Search for the cell housing the specified text and yield its (x, y) center coordinate. 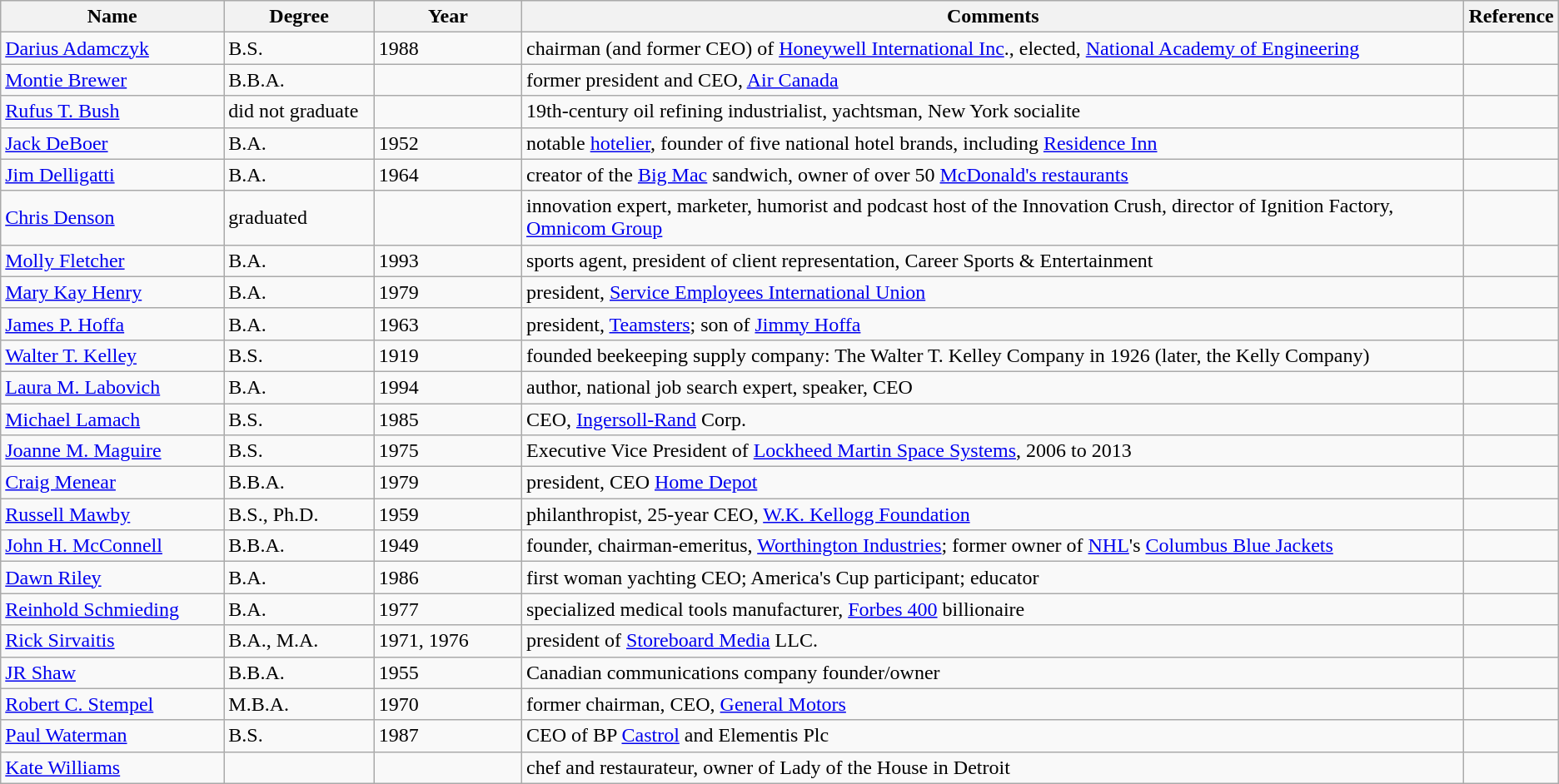
Laura M. Labovich (112, 387)
1994 (448, 387)
Jack DeBoer (112, 143)
19th-century oil refining industrialist, yachtsman, New York socialite (993, 112)
Paul Waterman (112, 736)
1985 (448, 419)
1970 (448, 704)
first woman yachting CEO; America's Cup participant; educator (993, 578)
Joanne M. Maguire (112, 451)
B.S., Ph.D. (299, 514)
sports agent, president of client representation, Career Sports & Entertainment (993, 261)
1993 (448, 261)
CEO of BP Castrol and Elementis Plc (993, 736)
notable hotelier, founder of five national hotel brands, including Residence Inn (993, 143)
Year (448, 17)
Rick Sirvaitis (112, 641)
Rufus T. Bush (112, 112)
Molly Fletcher (112, 261)
Name (112, 17)
Degree (299, 17)
Reinhold Schmieding (112, 609)
1949 (448, 546)
Dawn Riley (112, 578)
JR Shaw (112, 672)
Kate Williams (112, 767)
specialized medical tools manufacturer, Forbes 400 billionaire (993, 609)
1952 (448, 143)
chef and restaurateur, owner of Lady of the House in Detroit (993, 767)
1975 (448, 451)
James P. Hoffa (112, 324)
1986 (448, 578)
president, Service Employees International Union (993, 292)
John H. McConnell (112, 546)
Darius Adamczyk (112, 48)
creator of the Big Mac sandwich, owner of over 50 McDonald's restaurants (993, 175)
M.B.A. (299, 704)
Canadian communications company founder/owner (993, 672)
1964 (448, 175)
Montie Brewer (112, 80)
innovation expert, marketer, humorist and podcast host of the Innovation Crush, director of Ignition Factory, Omnicom Group (993, 218)
Chris Denson (112, 218)
president, CEO Home Depot (993, 483)
former president and CEO, Air Canada (993, 80)
philanthropist, 25-year CEO, W.K. Kellogg Foundation (993, 514)
president of Storeboard Media LLC. (993, 641)
Craig Menear (112, 483)
Robert C. Stempel (112, 704)
1955 (448, 672)
did not graduate (299, 112)
1988 (448, 48)
author, national job search expert, speaker, CEO (993, 387)
founder, chairman-emeritus, Worthington Industries; former owner of NHL's Columbus Blue Jackets (993, 546)
founded beekeeping supply company: The Walter T. Kelley Company in 1926 (later, the Kelly Company) (993, 355)
Executive Vice President of Lockheed Martin Space Systems, 2006 to 2013 (993, 451)
Reference (1511, 17)
1971, 1976 (448, 641)
Comments (993, 17)
Michael Lamach (112, 419)
1987 (448, 736)
1919 (448, 355)
1963 (448, 324)
1977 (448, 609)
CEO, Ingersoll-Rand Corp. (993, 419)
B.A., M.A. (299, 641)
Jim Delligatti (112, 175)
graduated (299, 218)
former chairman, CEO, General Motors (993, 704)
Walter T. Kelley (112, 355)
Mary Kay Henry (112, 292)
1959 (448, 514)
Russell Mawby (112, 514)
president, Teamsters; son of Jimmy Hoffa (993, 324)
chairman (and former CEO) of Honeywell International Inc., elected, National Academy of Engineering (993, 48)
